Identify which cell holds the provided text, then report its (X, Y) central coordinate. 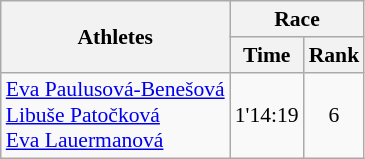
1'14:19 (267, 116)
Rank (334, 55)
Athletes (116, 36)
Race (298, 19)
Time (267, 55)
Eva Paulusová-BenešováLibuše PatočkováEva Lauermanová (116, 116)
6 (334, 116)
